Output the (x, y) coordinate of the center of the cell containing the given text.  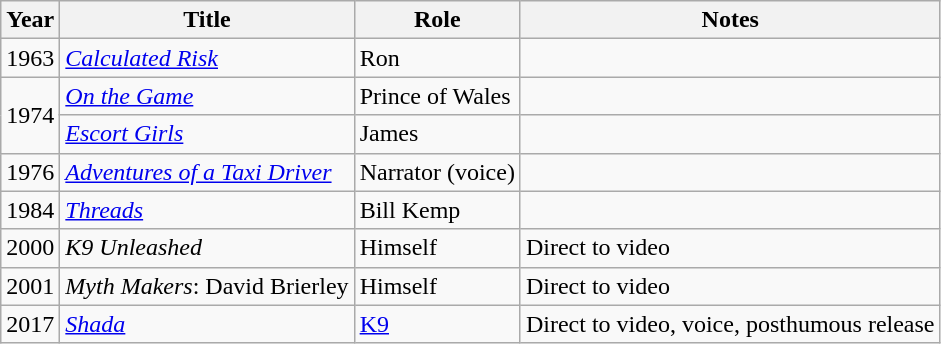
Notes (730, 20)
K9 (437, 324)
Narrator (voice) (437, 172)
Escort Girls (207, 134)
Threads (207, 210)
On the Game (207, 96)
Myth Makers: David Brierley (207, 286)
Prince of Wales (437, 96)
Ron (437, 58)
Direct to video, voice, posthumous release (730, 324)
Title (207, 20)
Adventures of a Taxi Driver (207, 172)
James (437, 134)
Bill Kemp (437, 210)
Shada (207, 324)
1974 (30, 115)
Year (30, 20)
2001 (30, 286)
K9 Unleashed (207, 248)
1963 (30, 58)
Calculated Risk (207, 58)
1984 (30, 210)
2000 (30, 248)
1976 (30, 172)
Role (437, 20)
2017 (30, 324)
